Extract the [x, y] coordinate from the center of the cell holding the provided text.  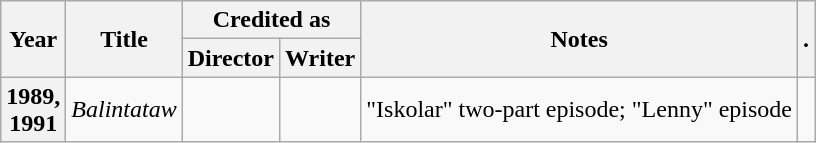
Notes [580, 39]
Title [124, 39]
Credited as [271, 20]
Year [34, 39]
Director [230, 58]
"Iskolar" two-part episode; "Lenny" episode [580, 110]
Balintataw [124, 110]
Writer [320, 58]
. [806, 39]
1989,1991 [34, 110]
